Locate the cell with the specified text and output its (X, Y) center coordinate. 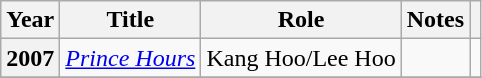
2007 (30, 58)
Role (301, 20)
Kang Hoo/Lee Hoo (301, 58)
Title (130, 20)
Year (30, 20)
Prince Hours (130, 58)
Notes (435, 20)
